Determine the (X, Y) coordinate at the center of the cell enclosing the given text.  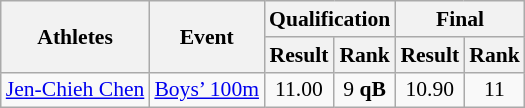
11.00 (299, 90)
10.90 (430, 90)
9 qB (364, 90)
Athletes (76, 36)
11 (494, 90)
Event (206, 36)
Qualification (330, 19)
Jen-Chieh Chen (76, 90)
Final (460, 19)
Boys’ 100m (206, 90)
